From the cell containing the given text, extract its center point as (X, Y) coordinate. 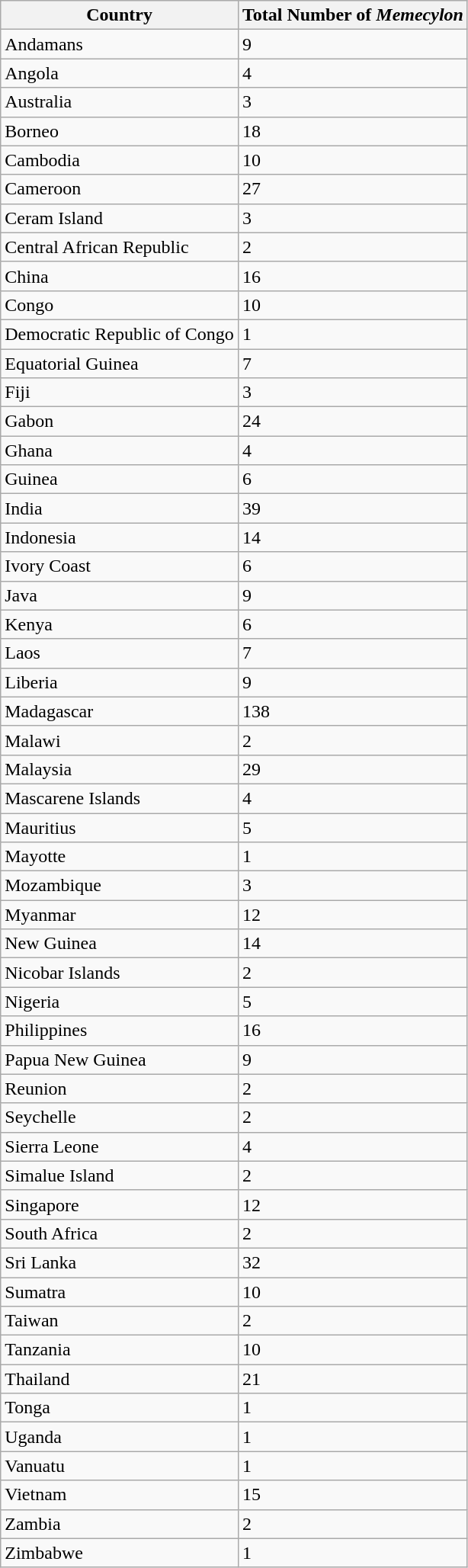
15 (352, 1495)
Taiwan (120, 1321)
Tanzania (120, 1350)
Democratic Republic of Congo (120, 334)
Andamans (120, 44)
Uganda (120, 1437)
Nicobar Islands (120, 973)
24 (352, 422)
29 (352, 769)
Liberia (120, 682)
Country (120, 15)
18 (352, 131)
Malaysia (120, 769)
Cameroon (120, 189)
Singapore (120, 1204)
Ghana (120, 451)
Sierra Leone (120, 1146)
Myanmar (120, 915)
Australia (120, 102)
Total Number of Memecylon (352, 15)
Sumatra (120, 1292)
Madagascar (120, 711)
Ceram Island (120, 218)
Mauritius (120, 827)
Mayotte (120, 857)
Mozambique (120, 886)
Zimbabwe (120, 1553)
27 (352, 189)
Simalue Island (120, 1175)
Indonesia (120, 537)
Philippines (120, 1031)
Cambodia (120, 160)
Malawi (120, 740)
Papua New Guinea (120, 1060)
Fiji (120, 393)
Angola (120, 73)
39 (352, 508)
Sri Lanka (120, 1262)
New Guinea (120, 944)
21 (352, 1379)
Congo (120, 305)
Vietnam (120, 1495)
Nigeria (120, 1002)
Reunion (120, 1089)
Laos (120, 653)
Mascarene Islands (120, 798)
138 (352, 711)
Thailand (120, 1379)
Equatorial Guinea (120, 364)
Kenya (120, 624)
32 (352, 1262)
Java (120, 595)
Vanuatu (120, 1466)
Tonga (120, 1408)
India (120, 508)
Ivory Coast (120, 566)
Seychelle (120, 1117)
South Africa (120, 1233)
Gabon (120, 422)
Borneo (120, 131)
Central African Republic (120, 247)
Guinea (120, 479)
Zambia (120, 1524)
China (120, 276)
